Return (X, Y) of the center of cell containing provided text 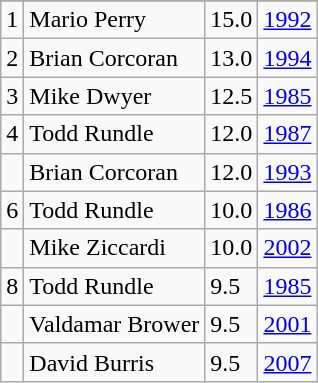
6 (12, 210)
Mike Dwyer (114, 96)
2002 (288, 248)
4 (12, 134)
1986 (288, 210)
David Burris (114, 362)
15.0 (232, 20)
12.5 (232, 96)
1 (12, 20)
1994 (288, 58)
1987 (288, 134)
8 (12, 286)
1993 (288, 172)
3 (12, 96)
1992 (288, 20)
13.0 (232, 58)
Mario Perry (114, 20)
2007 (288, 362)
Mike Ziccardi (114, 248)
2 (12, 58)
2001 (288, 324)
Valdamar Brower (114, 324)
